Provide the [x, y] coordinate of the cell's center where the given text is located.  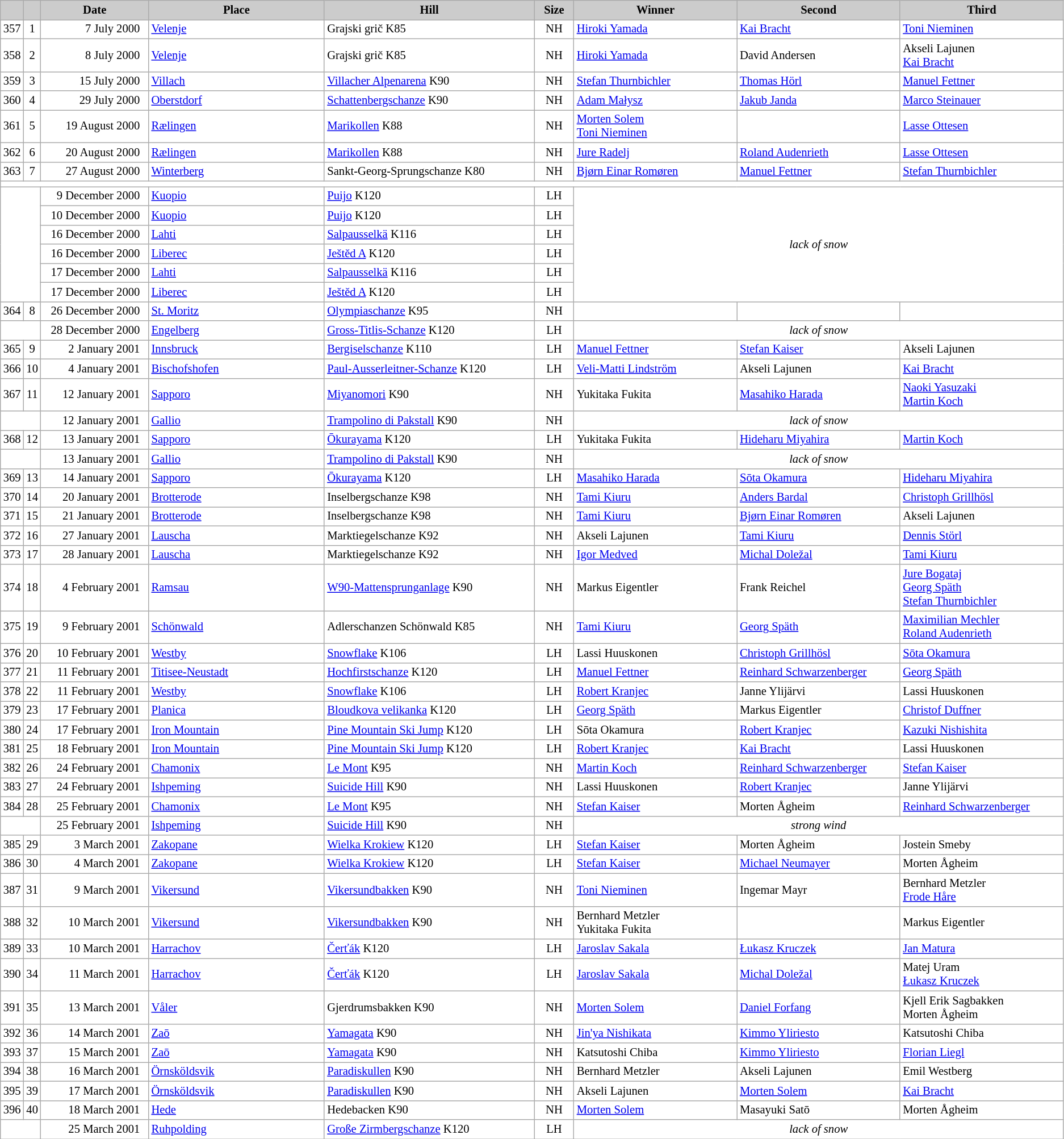
26 December 2000 [95, 311]
3 March 2001 [95, 844]
Veli-Matti Lindström [655, 368]
Masayuki Satō [819, 1110]
18 February 2001 [95, 749]
8 July 2000 [95, 55]
Adam Małysz [655, 101]
376 [12, 653]
381 [12, 749]
22 [32, 691]
Innsbruck [237, 349]
357 [12, 29]
2 [32, 55]
374 [12, 588]
Hill [429, 10]
Gross-Titlis-Schanze K120 [429, 330]
Frank Reichel [819, 588]
9 March 2001 [95, 890]
Morten Solem Toni Nieminen [655, 126]
36 [32, 1033]
Matej Uram Łukasz Kruczek [981, 974]
Oberstdorf [237, 101]
14 March 2001 [95, 1033]
Titisee-Neustadt [237, 672]
Bloudkova velikanka K120 [429, 710]
18 March 2001 [95, 1110]
9 December 2000 [95, 196]
29 July 2000 [95, 101]
15 March 2001 [95, 1052]
40 [32, 1110]
Winner [655, 10]
Jure Radelj [655, 152]
Ramsau [237, 588]
393 [12, 1052]
11 March 2001 [95, 974]
383 [12, 787]
Kazuki Nishishita [981, 730]
Michael Neumayer [819, 864]
Igor Medved [655, 555]
9 February 2001 [95, 627]
Place [237, 10]
Jan Matura [981, 949]
384 [12, 806]
23 [32, 710]
368 [12, 439]
367 [12, 395]
Emil Westberg [981, 1071]
386 [12, 864]
20 August 2000 [95, 152]
7 [32, 171]
Paul-Ausserleitner-Schanze K120 [429, 368]
29 [32, 844]
Bergiselschanze K110 [429, 349]
394 [12, 1071]
378 [12, 691]
20 [32, 653]
389 [12, 949]
4 [32, 101]
11 [32, 395]
Hochfirstschanze K120 [429, 672]
39 [32, 1091]
396 [12, 1110]
Große Zirmbergschanze K120 [429, 1129]
21 [32, 672]
395 [12, 1091]
4 January 2001 [95, 368]
Second [819, 10]
Bernhard Metzler Yukitaka Fukita [655, 923]
Schattenbergschanze K90 [429, 101]
27 [32, 787]
2 January 2001 [95, 349]
Daniel Forfang [819, 1007]
Marco Steinauer [981, 101]
26 [32, 768]
38 [32, 1071]
3 [32, 81]
Ingemar Mayr [819, 890]
16 March 2001 [95, 1071]
379 [12, 710]
10 December 2000 [95, 215]
Hede [237, 1110]
Thomas Hörl [819, 81]
Dennis Störl [981, 535]
Date [95, 10]
363 [12, 171]
6 [32, 152]
372 [12, 535]
13 March 2001 [95, 1007]
17 [32, 555]
32 [32, 923]
12 [32, 439]
strong wind [819, 826]
Anders Bardal [819, 497]
10 [32, 368]
371 [12, 516]
37 [32, 1052]
362 [12, 152]
387 [12, 890]
Olympiaschanze K95 [429, 311]
390 [12, 974]
20 January 2001 [95, 497]
8 [32, 311]
17 March 2001 [95, 1091]
Bernhard Metzler [655, 1071]
370 [12, 497]
385 [12, 844]
388 [12, 923]
Bernhard Metzler Frode Håre [981, 890]
360 [12, 101]
St. Moritz [237, 311]
10 February 2001 [95, 653]
W90-Mattensprunganlage K90 [429, 588]
Florian Liegl [981, 1052]
Jure Bogataj Georg Späth Stefan Thurnbichler [981, 588]
Bischofshofen [237, 368]
9 [32, 349]
14 [32, 497]
18 [32, 588]
Miyanomori K90 [429, 395]
19 [32, 627]
21 January 2001 [95, 516]
Adlerschanzen Schönwald K85 [429, 627]
35 [32, 1007]
28 January 2001 [95, 555]
Kjell Erik Sagbakken Morten Ågheim [981, 1007]
377 [12, 672]
31 [32, 890]
24 [32, 730]
Villach [237, 81]
392 [12, 1033]
25 March 2001 [95, 1129]
Hedebacken K90 [429, 1110]
14 January 2001 [95, 478]
Christof Duffner [981, 710]
27 August 2000 [95, 171]
Jin'ya Nishikata [655, 1033]
373 [12, 555]
Jakub Janda [819, 101]
5 [32, 126]
28 [32, 806]
Size [554, 10]
34 [32, 974]
1 [32, 29]
15 [32, 516]
391 [12, 1007]
30 [32, 864]
Third [981, 10]
33 [32, 949]
Jostein Smeby [981, 844]
359 [12, 81]
7 July 2000 [95, 29]
25 [32, 749]
Sankt-Georg-Sprungschanze K80 [429, 171]
15 July 2000 [95, 81]
382 [12, 768]
Våler [237, 1007]
Gjerdrumsbakken K90 [429, 1007]
David Andersen [819, 55]
380 [12, 730]
Roland Audenrieth [819, 152]
369 [12, 478]
366 [12, 368]
Schönwald [237, 627]
Planica [237, 710]
4 March 2001 [95, 864]
Akseli Lajunen Kai Bracht [981, 55]
Maximilian Mechler Roland Audenrieth [981, 627]
16 [32, 535]
375 [12, 627]
27 January 2001 [95, 535]
361 [12, 126]
4 February 2001 [95, 588]
13 [32, 478]
Winterberg [237, 171]
Łukasz Kruczek [819, 949]
364 [12, 311]
Ruhpolding [237, 1129]
Naoki Yasuzaki Martin Koch [981, 395]
28 December 2000 [95, 330]
358 [12, 55]
365 [12, 349]
Engelberg [237, 330]
Villacher Alpenarena K90 [429, 81]
19 August 2000 [95, 126]
